Determine the [X, Y] coordinate at the center of the cell enclosing the given text.  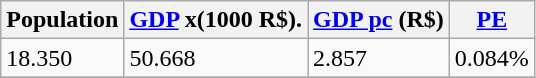
18.350 [62, 58]
Population [62, 20]
0.084% [492, 58]
GDP pc (R$) [379, 20]
GDP x(1000 R$). [216, 20]
PE [492, 20]
50.668 [216, 58]
2.857 [379, 58]
